Scan for the cell matching the given text and deliver its [x, y] coordinate at center. 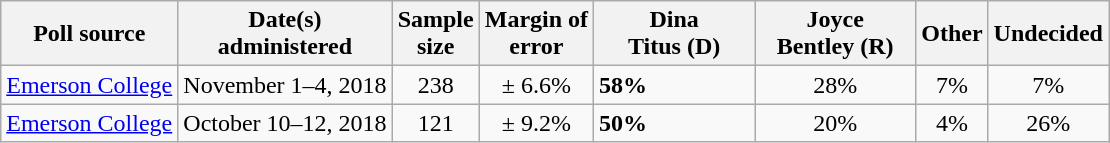
28% [836, 85]
Undecided [1048, 34]
58% [674, 85]
50% [674, 123]
± 6.6% [536, 85]
4% [952, 123]
Poll source [90, 34]
121 [436, 123]
October 10–12, 2018 [285, 123]
DinaTitus (D) [674, 34]
Other [952, 34]
November 1–4, 2018 [285, 85]
JoyceBentley (R) [836, 34]
Date(s)administered [285, 34]
Margin oferror [536, 34]
Samplesize [436, 34]
238 [436, 85]
26% [1048, 123]
± 9.2% [536, 123]
20% [836, 123]
